For the text-containing cell, return its midpoint in (x, y) coordinate format. 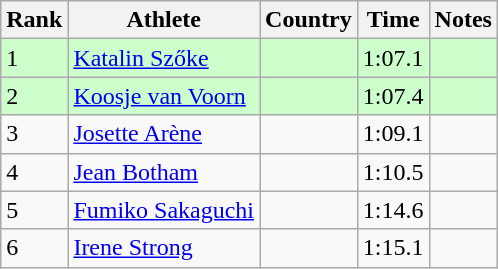
1:07.1 (393, 58)
6 (34, 248)
1 (34, 58)
Irene Strong (164, 248)
Jean Botham (164, 172)
Athlete (164, 20)
2 (34, 96)
Country (309, 20)
Katalin Szőke (164, 58)
1:14.6 (393, 210)
Koosje van Voorn (164, 96)
5 (34, 210)
4 (34, 172)
Josette Arène (164, 134)
1:09.1 (393, 134)
Fumiko Sakaguchi (164, 210)
1:10.5 (393, 172)
Time (393, 20)
1:15.1 (393, 248)
Notes (463, 20)
3 (34, 134)
1:07.4 (393, 96)
Rank (34, 20)
